Scan for the cell matching the given text and deliver its (x, y) coordinate at center. 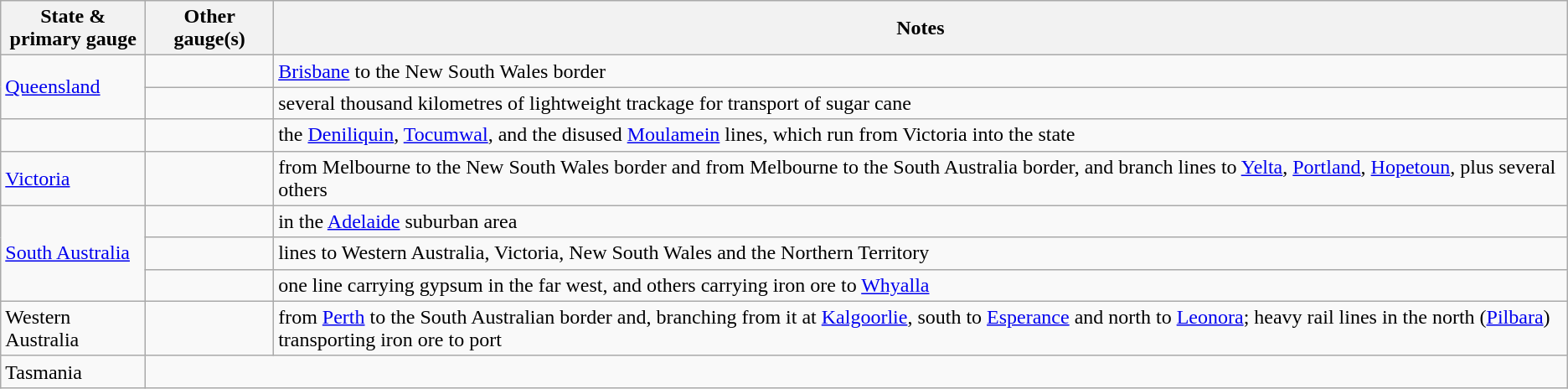
one line carrying gypsum in the far west, and others carrying iron ore to Whyalla (921, 285)
Western Australia (74, 329)
the Deniliquin, Tocumwal, and the disused Moulamein lines, which run from Victoria into the state (921, 135)
in the Adelaide suburban area (921, 221)
Victoria (74, 178)
Notes (921, 29)
Brisbane to the New South Wales border (921, 71)
South Australia (74, 253)
Queensland (74, 87)
State & primary gauge (74, 29)
Other gauge(s) (209, 29)
several thousand kilometres of lightweight trackage for transport of sugar cane (921, 103)
Tasmania (74, 371)
lines to Western Australia, Victoria, New South Wales and the Northern Territory (921, 253)
